Detect which cell encompasses the target text, then output its [x, y] center coordinate. 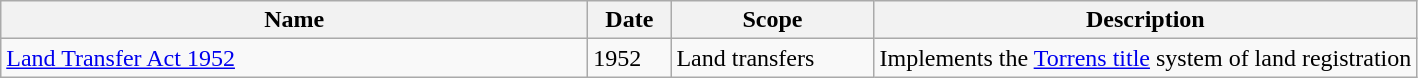
Land Transfer Act 1952 [294, 58]
Implements the Torrens title system of land registration [1146, 58]
Description [1146, 20]
Land transfers [772, 58]
Scope [772, 20]
Date [630, 20]
Name [294, 20]
1952 [630, 58]
